Find where the given text appears and provide that cell's center as (x, y) coordinate. 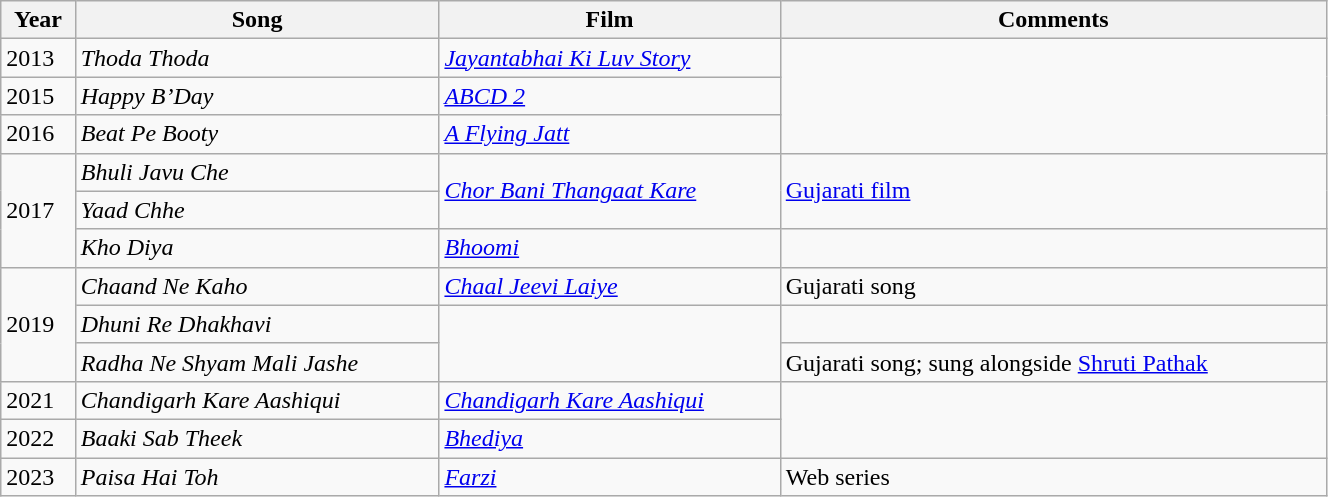
Farzi (610, 477)
Year (38, 20)
Baaki Sab Theek (257, 438)
Gujarati film (1053, 191)
2023 (38, 477)
Dhuni Re Dhakhavi (257, 324)
2015 (38, 96)
2019 (38, 324)
Song (257, 20)
A Flying Jatt (610, 134)
2016 (38, 134)
Comments (1053, 20)
Happy B’Day (257, 96)
Thoda Thoda (257, 58)
ABCD 2 (610, 96)
Bhuli Javu Che (257, 172)
2021 (38, 400)
Radha Ne Shyam Mali Jashe (257, 362)
Chaal Jeevi Laiye (610, 286)
Beat Pe Booty (257, 134)
Web series (1053, 477)
Bhediya (610, 438)
Film (610, 20)
Chaand Ne Kaho (257, 286)
2013 (38, 58)
Gujarati song (1053, 286)
Jayantabhai Ki Luv Story (610, 58)
Bhoomi (610, 248)
2017 (38, 210)
Yaad Chhe (257, 210)
Kho Diya (257, 248)
Paisa Hai Toh (257, 477)
Gujarati song; sung alongside Shruti Pathak (1053, 362)
2022 (38, 438)
Chor Bani Thangaat Kare (610, 191)
